Pinpoint the cell where the given text exists, returning its [X, Y] midpoint coordinate. 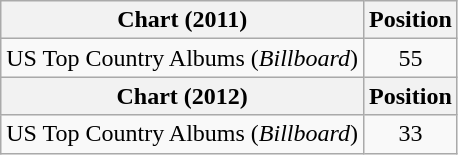
Chart (2011) [182, 20]
Chart (2012) [182, 96]
55 [411, 58]
33 [411, 134]
